Capture the cell that displays the provided text and extract its (X, Y) central coordinate. 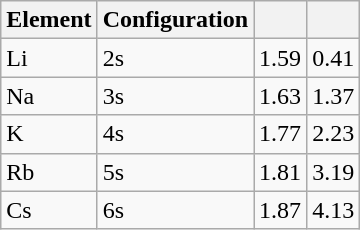
1.81 (280, 172)
3.19 (334, 172)
3s (175, 96)
0.41 (334, 58)
2s (175, 58)
Configuration (175, 20)
Cs (49, 210)
K (49, 134)
4.13 (334, 210)
Element (49, 20)
Na (49, 96)
6s (175, 210)
1.87 (280, 210)
4s (175, 134)
1.37 (334, 96)
5s (175, 172)
1.63 (280, 96)
1.59 (280, 58)
Rb (49, 172)
Li (49, 58)
1.77 (280, 134)
2.23 (334, 134)
